Detect which cell encompasses the target text, then output its (x, y) center coordinate. 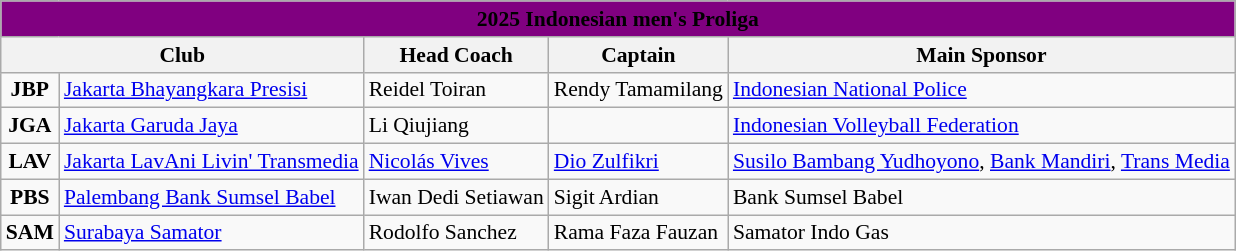
Li Qiujiang (456, 126)
Rama Faza Fauzan (638, 233)
Sigit Ardian (638, 197)
Main Sponsor (982, 55)
Palembang Bank Sumsel Babel (212, 197)
PBS (30, 197)
Rendy Tamamilang (638, 90)
Jakarta LavAni Livin' Transmedia (212, 162)
Dio Zulfikri (638, 162)
Susilo Bambang Yudhoyono, Bank Mandiri, Trans Media (982, 162)
Captain (638, 55)
Samator Indo Gas (982, 233)
Head Coach (456, 55)
LAV (30, 162)
Reidel Toiran (456, 90)
SAM (30, 233)
Nicolás Vives (456, 162)
JGA (30, 126)
Surabaya Samator (212, 233)
Bank Sumsel Babel (982, 197)
2025 Indonesian men's Proliga (618, 19)
Indonesian National Police (982, 90)
Indonesian Volleyball Federation (982, 126)
Jakarta Garuda Jaya (212, 126)
Jakarta Bhayangkara Presisi (212, 90)
Club (182, 55)
JBP (30, 90)
Iwan Dedi Setiawan (456, 197)
Rodolfo Sanchez (456, 233)
